Scan for the cell matching the given text and deliver its (X, Y) coordinate at center. 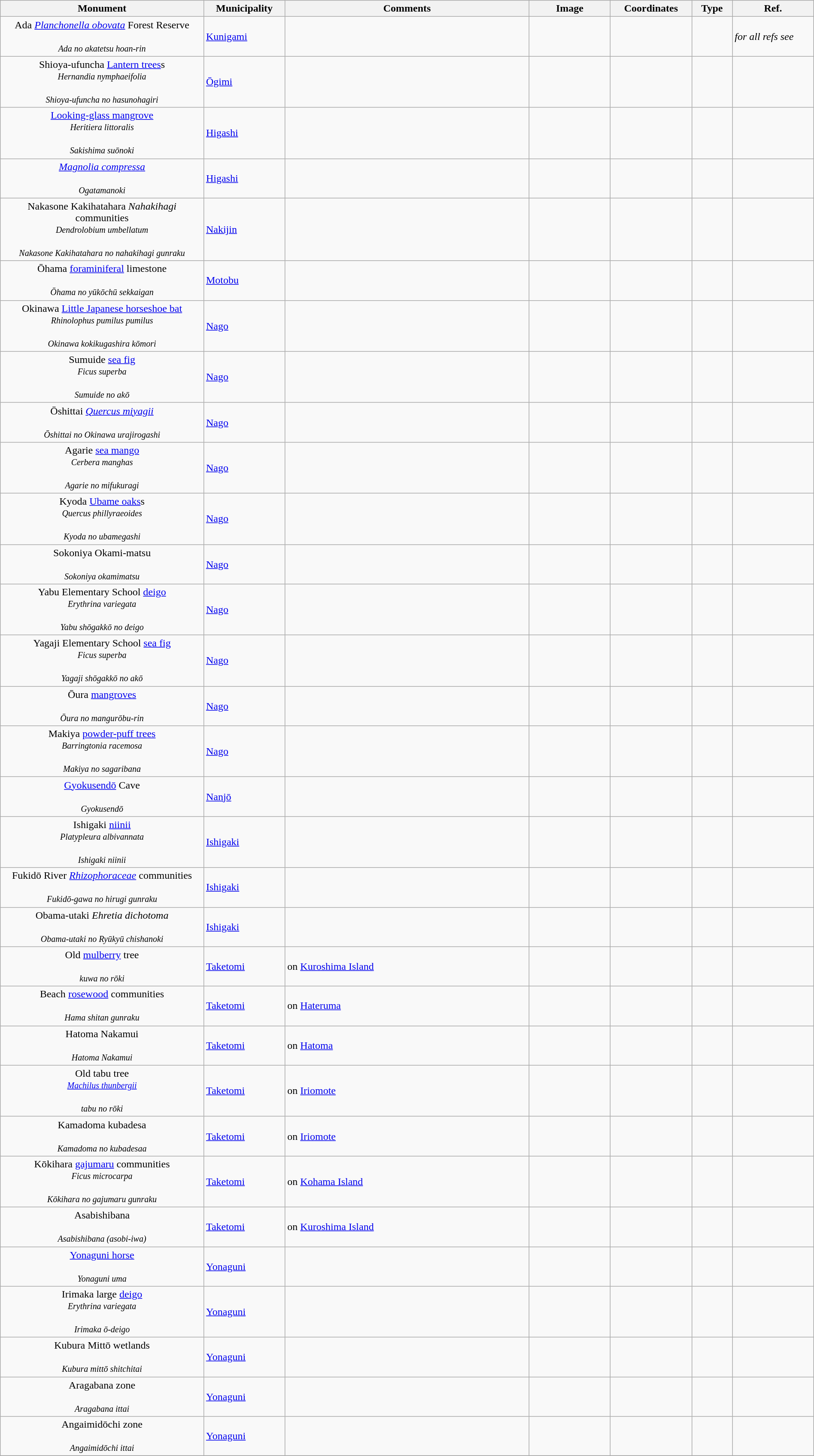
Fukidō River Rhizophoraceae communitiesFukidō-gawa no hirugi gunraku (102, 887)
Ishigaki niiniiPlatypleura albivannataIshigaki niinii (102, 842)
Municipality (244, 9)
AsabishibanaAsabishibana (asobi-iwa) (102, 1227)
Ōhama foraminiferal limestoneŌhama no yūkōchū sekkaigan (102, 280)
Makiya powder-puff treesBarringtonia racemosaMakiya no sagaribana (102, 752)
Yonaguni horseYonaguni uma (102, 1266)
Irimaka large deigoErythrina variegataIrimaka ō-deigo (102, 1312)
Old tabu treeMachilus thunbergiitabu no rōki (102, 1091)
Coordinates (651, 9)
Nakasone Kakihatahara Nahakihagi communitiesDendrolobium umbellatumNakasone Kakihatahara no nahakihagi gunraku (102, 229)
Nanjō (244, 797)
Sokoniya Okami-matsuSokoniya okamimatsu (102, 564)
Obama-utaki Ehretia dichotomaObama-utaki no Ryūkyū chishanoki (102, 927)
Ref. (773, 9)
on Hatoma (407, 1045)
Comments (407, 9)
on Hateruma (407, 1006)
Kubura Mittō wetlandsKubura mittō shitchitai (102, 1357)
Kōkihara gajumaru communitiesFicus microcarpaKōkihara no gajumaru gunraku (102, 1181)
Agarie sea mangoCerbera manghasAgarie no mifukuragi (102, 467)
Sumuide sea figFicus superbaSumuide no akō (102, 377)
Beach rosewood communitiesHama shitan gunraku (102, 1006)
Ada Planchonella obovata Forest ReserveAda no akatetsu hoan-rin (102, 37)
Ōshittai Quercus miyagiiŌshittai no Okinawa urajirogashi (102, 422)
Old mulberry treekuwa no rōki (102, 966)
Yabu Elementary School deigoErythrina variegataYabu shōgakkō no deigo (102, 610)
Kunigami (244, 37)
Shioya-ufuncha Lantern treessHernandia nymphaeifoliaShioya-ufuncha no hasunohagiri (102, 82)
Hatoma NakamuiHatoma Nakamui (102, 1045)
Okinawa Little Japanese horseshoe batRhinolophus pumilus pumilusOkinawa kokikugashira kōmori (102, 326)
Aragabana zoneAragabana ittai (102, 1397)
for all refs see (773, 37)
Kamadoma kubadesaKamadoma no kubadesaa (102, 1136)
Magnolia compressaOgatamanoki (102, 178)
Nakijin (244, 229)
on Kohama Island (407, 1181)
Kyoda Ubame oakssQuercus phillyraeoidesKyoda no ubamegashi (102, 519)
Image (569, 9)
Ōura mangrovesŌura no mangurōbu-rin (102, 706)
Type (712, 9)
Angaimidōchi zoneAngaimidōchi ittai (102, 1436)
Yagaji Elementary School sea figFicus superbaYagaji shōgakkō no akō (102, 661)
Motobu (244, 280)
Looking-glass mangroveHeritiera littoralisSakishima suōnoki (102, 133)
Gyokusendō CaveGyokusendō (102, 797)
Ōgimi (244, 82)
Monument (102, 9)
